Detect which cell encompasses the target text, then output its [X, Y] center coordinate. 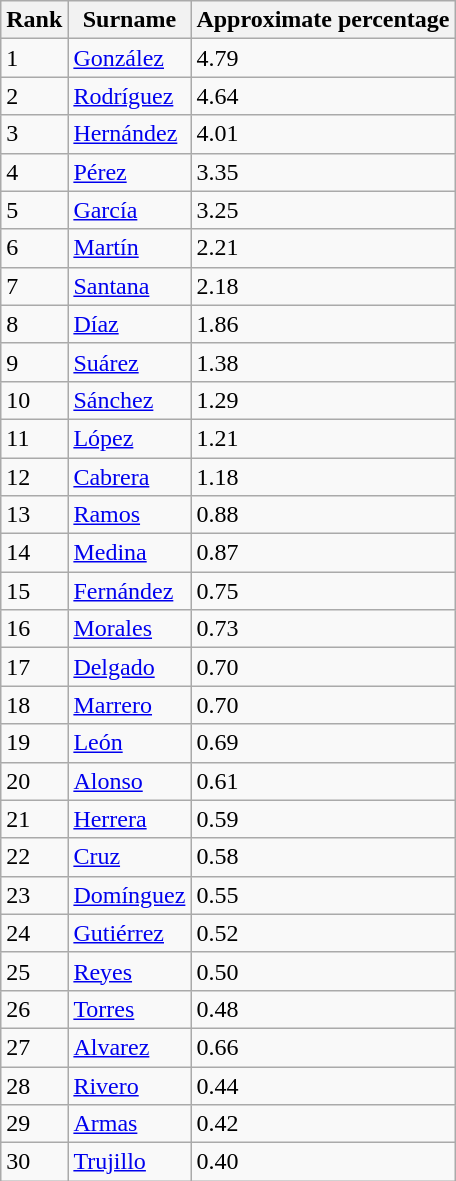
0.42 [323, 1124]
Medina [130, 553]
Trujillo [130, 1162]
Hernández [130, 134]
Suárez [130, 362]
0.48 [323, 1009]
1.29 [323, 400]
1.38 [323, 362]
0.69 [323, 743]
Surname [130, 20]
Torres [130, 1009]
Rank [34, 20]
11 [34, 438]
Sánchez [130, 400]
2 [34, 96]
26 [34, 1009]
1.21 [323, 438]
Approximate percentage [323, 20]
19 [34, 743]
Ramos [130, 515]
3.25 [323, 210]
1 [34, 58]
Díaz [130, 324]
0.55 [323, 895]
0.61 [323, 781]
Santana [130, 286]
González [130, 58]
14 [34, 553]
0.88 [323, 515]
Rodríguez [130, 96]
6 [34, 248]
Rivero [130, 1085]
27 [34, 1047]
0.52 [323, 933]
Herrera [130, 819]
18 [34, 705]
0.66 [323, 1047]
Gutiérrez [130, 933]
Armas [130, 1124]
28 [34, 1085]
17 [34, 667]
21 [34, 819]
León [130, 743]
0.59 [323, 819]
1.86 [323, 324]
Alonso [130, 781]
30 [34, 1162]
Alvarez [130, 1047]
0.40 [323, 1162]
2.21 [323, 248]
7 [34, 286]
8 [34, 324]
Marrero [130, 705]
Morales [130, 629]
Reyes [130, 971]
4.79 [323, 58]
0.73 [323, 629]
4 [34, 172]
0.50 [323, 971]
15 [34, 591]
3 [34, 134]
1.18 [323, 477]
13 [34, 515]
2.18 [323, 286]
22 [34, 857]
López [130, 438]
4.01 [323, 134]
Martín [130, 248]
9 [34, 362]
4.64 [323, 96]
0.87 [323, 553]
Pérez [130, 172]
García [130, 210]
3.35 [323, 172]
12 [34, 477]
10 [34, 400]
Fernández [130, 591]
Delgado [130, 667]
25 [34, 971]
Domínguez [130, 895]
23 [34, 895]
0.44 [323, 1085]
16 [34, 629]
20 [34, 781]
Cruz [130, 857]
5 [34, 210]
0.75 [323, 591]
29 [34, 1124]
24 [34, 933]
Cabrera [130, 477]
0.58 [323, 857]
